Search for the cell housing the specified text and yield its [x, y] center coordinate. 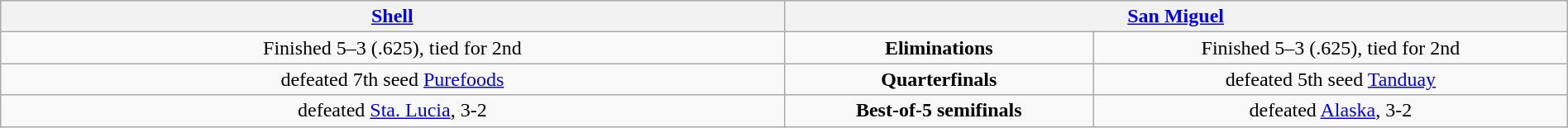
defeated 7th seed Purefoods [392, 79]
defeated Alaska, 3-2 [1331, 111]
defeated 5th seed Tanduay [1331, 79]
Best-of-5 semifinals [939, 111]
Eliminations [939, 48]
Shell [392, 17]
Quarterfinals [939, 79]
defeated Sta. Lucia, 3-2 [392, 111]
San Miguel [1176, 17]
